Identify which cell holds the provided text, then report its [x, y] central coordinate. 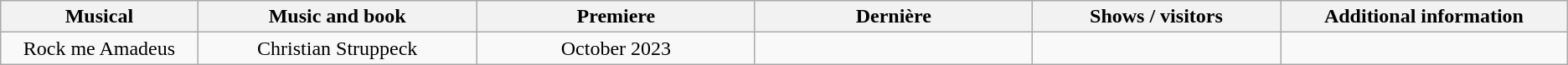
Dernière [893, 17]
Premiere [616, 17]
Musical [99, 17]
Music and book [337, 17]
Christian Struppeck [337, 48]
Shows / visitors [1156, 17]
Additional information [1424, 17]
October 2023 [616, 48]
Rock me Amadeus [99, 48]
